Provide the (X, Y) coordinate of the cell's center where the given text is located.  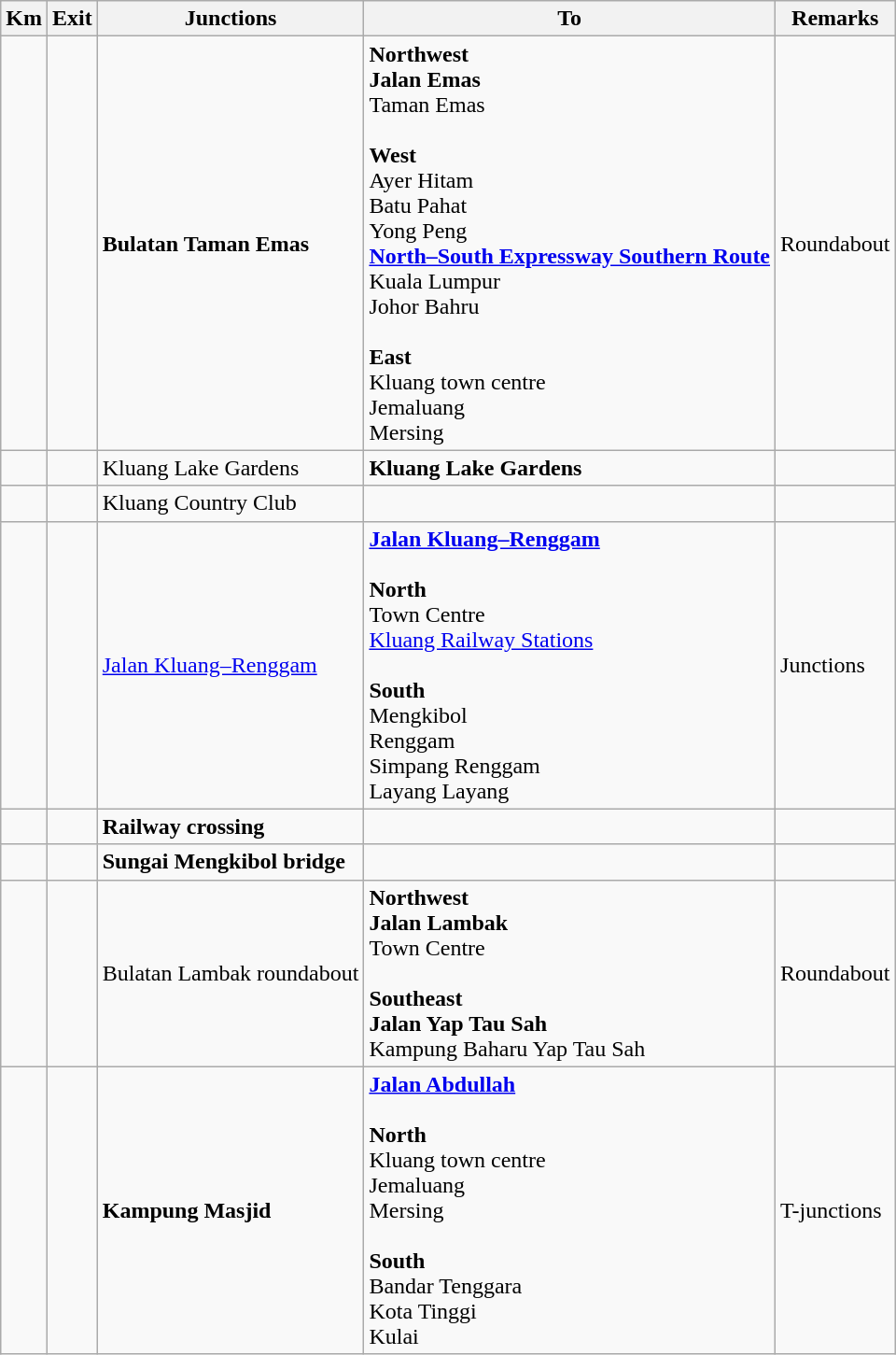
Remarks (835, 19)
Km (24, 19)
Jalan Kluang–Renggam (231, 665)
Jalan AbdullahNorth Kluang town centre Jemaluang MersingSouth Bandar Tenggara Kota Tinggi Kulai (569, 1210)
Railway crossing (231, 826)
NorthwestJalan Lambak Town CentreSoutheastJalan Yap Tau SahKampung Baharu Yap Tau Sah (569, 973)
Kluang Country Club (231, 503)
Kampung Masjid (231, 1210)
To (569, 19)
Exit (72, 19)
Jalan Kluang–RenggamNorthTown CentreKluang Railway StationsSouthMengkibolRenggamSimpang RenggamLayang Layang (569, 665)
Bulatan Lambak roundabout (231, 973)
T-junctions (835, 1210)
Sungai Mengkibol bridge (231, 862)
Bulatan Taman Emas (231, 243)
